Identify which cell holds the provided text, then report its [X, Y] central coordinate. 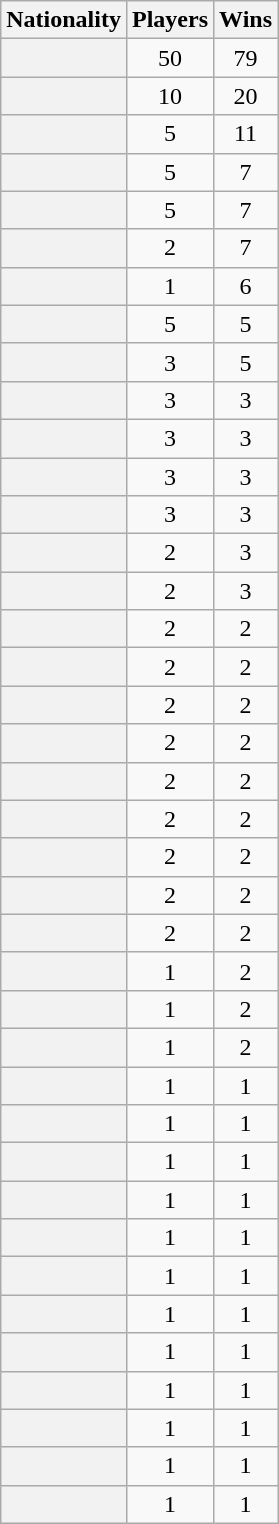
6 [246, 286]
20 [246, 96]
Wins [246, 20]
Nationality [64, 20]
79 [246, 58]
50 [170, 58]
Players [170, 20]
11 [246, 134]
10 [170, 96]
